For the text-containing cell, return its midpoint in [x, y] coordinate format. 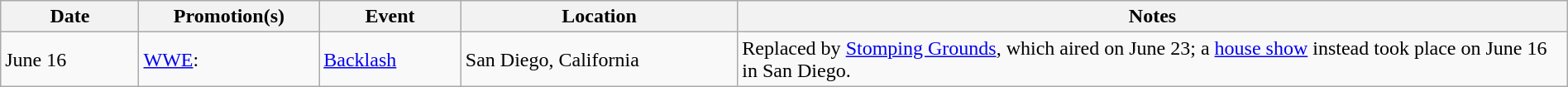
Location [599, 17]
Date [69, 17]
Promotion(s) [229, 17]
WWE: [229, 60]
June 16 [69, 60]
Event [390, 17]
San Diego, California [599, 60]
Replaced by Stomping Grounds, which aired on June 23; a house show instead took place on June 16 in San Diego. [1153, 60]
Notes [1153, 17]
Backlash [390, 60]
